From the cell containing the given text, extract its center point as (x, y) coordinate. 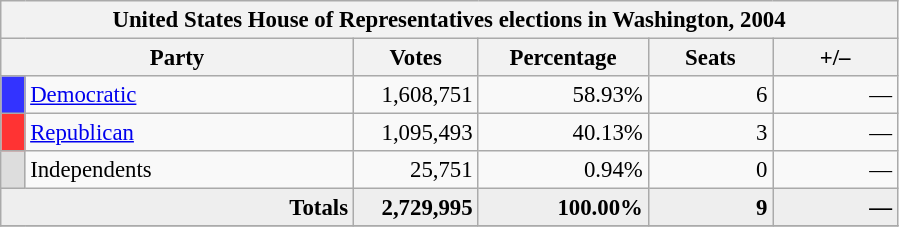
Republican (189, 133)
Votes (416, 58)
1,608,751 (416, 95)
Totals (178, 208)
1,095,493 (416, 133)
2,729,995 (416, 208)
58.93% (563, 95)
0.94% (563, 170)
United States House of Representatives elections in Washington, 2004 (450, 20)
Party (178, 58)
3 (710, 133)
9 (710, 208)
0 (710, 170)
Percentage (563, 58)
Seats (710, 58)
6 (710, 95)
25,751 (416, 170)
Democratic (189, 95)
100.00% (563, 208)
+/– (836, 58)
Independents (189, 170)
40.13% (563, 133)
